Extract the (X, Y) coordinate from the center of the cell holding the provided text.  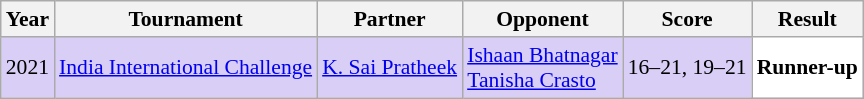
India International Challenge (186, 68)
Ishaan Bhatnagar Tanisha Crasto (542, 68)
Score (688, 19)
Tournament (186, 19)
Partner (390, 19)
Year (28, 19)
Runner-up (808, 68)
K. Sai Pratheek (390, 68)
16–21, 19–21 (688, 68)
Opponent (542, 19)
2021 (28, 68)
Result (808, 19)
